Detect which cell encompasses the target text, then output its [X, Y] center coordinate. 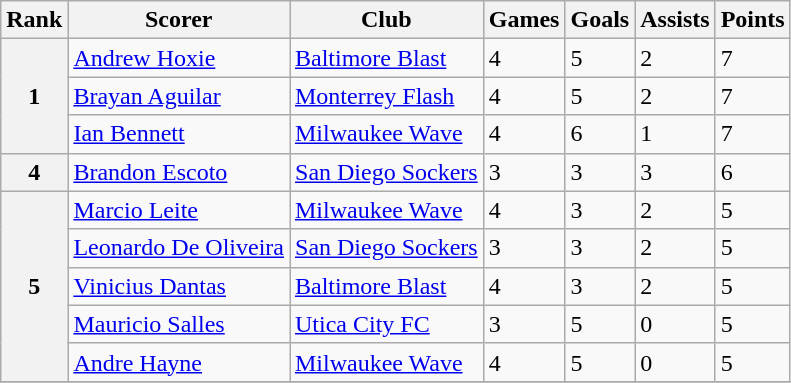
Scorer [179, 20]
Games [524, 20]
Goals [600, 20]
Rank [34, 20]
Ian Bennett [179, 134]
Utica City FC [387, 324]
Mauricio Salles [179, 324]
Marcio Leite [179, 210]
Brayan Aguilar [179, 96]
Leonardo De Oliveira [179, 248]
Assists [675, 20]
Andre Hayne [179, 362]
Andrew Hoxie [179, 58]
Points [752, 20]
Monterrey Flash [387, 96]
Brandon Escoto [179, 172]
Vinicius Dantas [179, 286]
Club [387, 20]
